Provide the [x, y] coordinate of the cell's center where the given text is located.  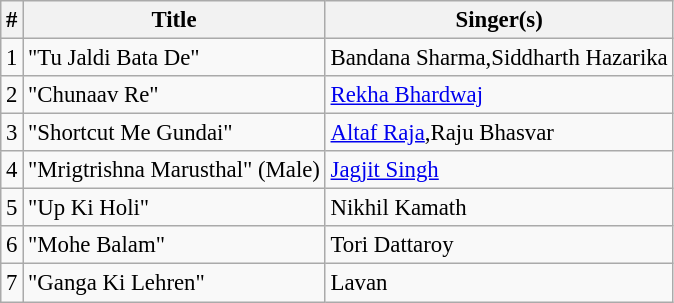
"Tu Jaldi Bata De" [174, 58]
Rekha Bhardwaj [499, 95]
Altaf Raja,Raju Bhasvar [499, 133]
Nikhil Kamath [499, 208]
"Chunaav Re" [174, 95]
Title [174, 20]
"Ganga Ki Lehren" [174, 283]
5 [12, 208]
6 [12, 245]
"Mrigtrishna Marusthal" (Male) [174, 170]
Lavan [499, 283]
7 [12, 283]
# [12, 20]
2 [12, 95]
"Up Ki Holi" [174, 208]
Tori Dattaroy [499, 245]
"Shortcut Me Gundai" [174, 133]
"Mohe Balam" [174, 245]
Singer(s) [499, 20]
Bandana Sharma,Siddharth Hazarika [499, 58]
4 [12, 170]
3 [12, 133]
Jagjit Singh [499, 170]
1 [12, 58]
